Detect which cell encompasses the target text, then output its (x, y) center coordinate. 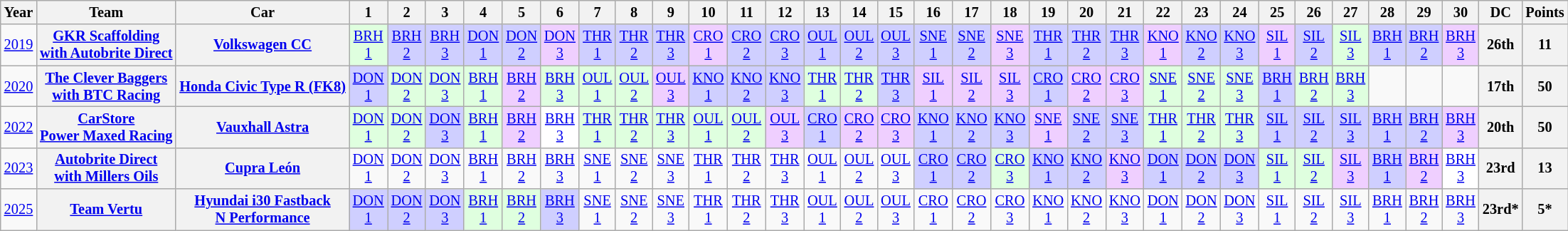
Year (18, 12)
29 (1424, 12)
14 (859, 12)
30 (1461, 12)
20th (1501, 127)
18 (1010, 12)
9 (671, 12)
17th (1501, 86)
2 (407, 12)
8 (634, 12)
Points (1545, 12)
23 (1202, 12)
Team Vertu (106, 210)
2019 (18, 45)
6 (560, 12)
23rd (1501, 168)
26th (1501, 45)
15 (896, 12)
Volkswagen CC (262, 45)
Team (106, 12)
Autobrite Directwith Millers Oils (106, 168)
2025 (18, 210)
24 (1240, 12)
5* (1545, 210)
25 (1277, 12)
23rd* (1501, 210)
GKR Scaffoldingwith Autobrite Direct (106, 45)
22 (1163, 12)
1 (369, 12)
Honda Civic Type R (FK8) (262, 86)
DC (1501, 12)
Cupra León (262, 168)
28 (1387, 12)
CarStorePower Maxed Racing (106, 127)
7 (598, 12)
19 (1048, 12)
17 (972, 12)
2023 (18, 168)
Vauxhall Astra (262, 127)
The Clever Baggerswith BTC Racing (106, 86)
16 (933, 12)
Car (262, 12)
Hyundai i30 FastbackN Performance (262, 210)
4 (483, 12)
10 (709, 12)
3 (445, 12)
21 (1125, 12)
20 (1086, 12)
2020 (18, 86)
26 (1314, 12)
27 (1351, 12)
12 (785, 12)
2022 (18, 127)
5 (521, 12)
